Provide the (x, y) coordinate of the cell's center where the given text is located.  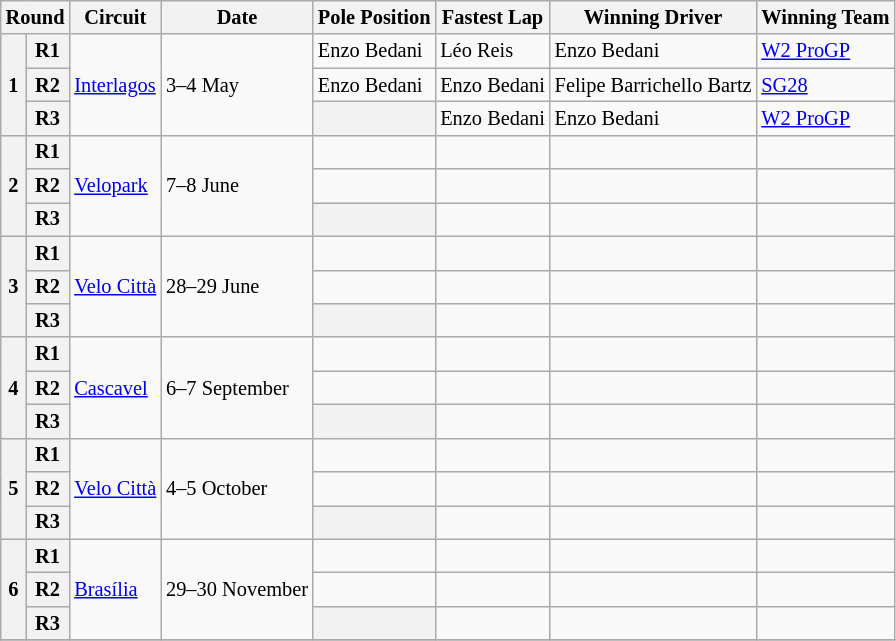
6–7 September (237, 388)
Winning Team (825, 17)
5 (14, 488)
Date (237, 17)
Brasília (115, 590)
28–29 June (237, 286)
6 (14, 590)
2 (14, 186)
4 (14, 388)
4–5 October (237, 488)
3–4 May (237, 84)
3 (14, 286)
Interlagos (115, 84)
SG28 (825, 85)
Léo Reis (492, 51)
Round (36, 17)
Circuit (115, 17)
29–30 November (237, 590)
Velopark (115, 186)
Pole Position (374, 17)
1 (14, 84)
Winning Driver (654, 17)
Cascavel (115, 388)
Fastest Lap (492, 17)
Felipe Barrichello Bartz (654, 85)
7–8 June (237, 186)
